Find where the given text appears and provide that cell's center as [X, Y] coordinate. 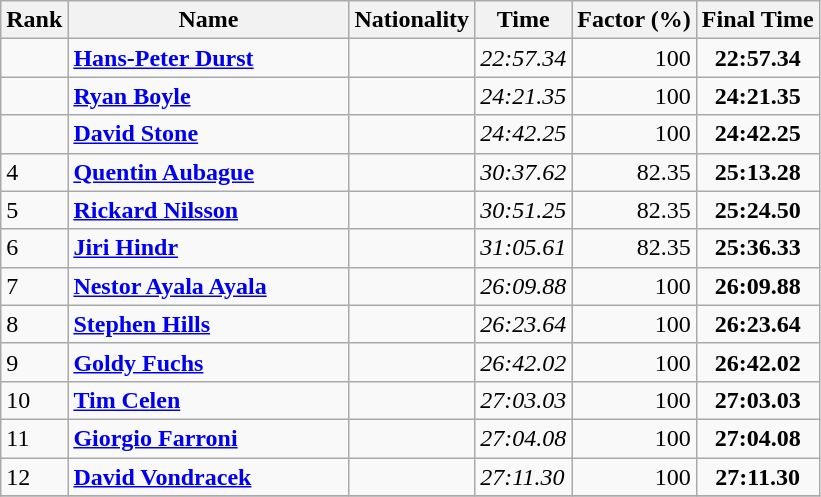
31:05.61 [524, 248]
25:36.33 [758, 248]
12 [34, 477]
David Stone [208, 134]
10 [34, 400]
Hans-Peter Durst [208, 58]
Goldy Fuchs [208, 362]
7 [34, 286]
Stephen Hills [208, 324]
Name [208, 20]
30:37.62 [524, 172]
11 [34, 438]
Factor (%) [634, 20]
8 [34, 324]
25:13.28 [758, 172]
Final Time [758, 20]
Nationality [412, 20]
30:51.25 [524, 210]
Rank [34, 20]
4 [34, 172]
Quentin Aubague [208, 172]
5 [34, 210]
25:24.50 [758, 210]
Ryan Boyle [208, 96]
6 [34, 248]
David Vondracek [208, 477]
Time [524, 20]
Rickard Nilsson [208, 210]
Giorgio Farroni [208, 438]
Tim Celen [208, 400]
Jiri Hindr [208, 248]
9 [34, 362]
Nestor Ayala Ayala [208, 286]
